Output the [X, Y] coordinate of the center of the cell containing the given text.  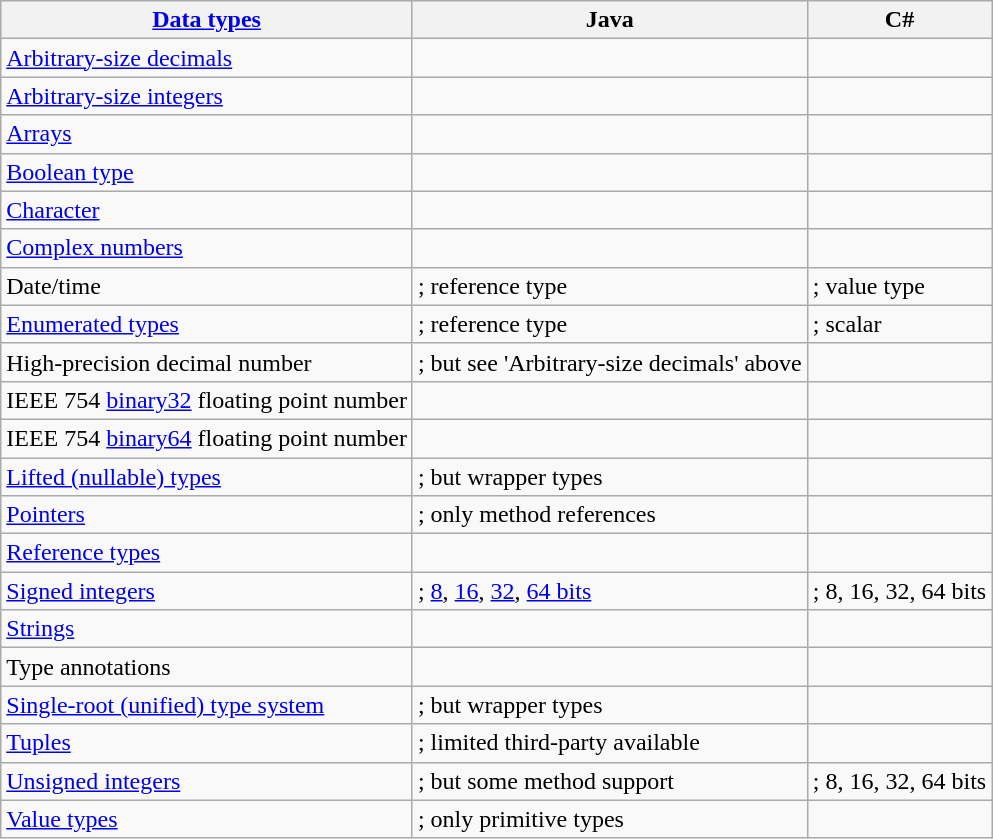
Pointers [207, 515]
; scalar [899, 324]
Arbitrary-size integers [207, 96]
Type annotations [207, 667]
Tuples [207, 743]
Unsigned integers [207, 781]
Reference types [207, 553]
Strings [207, 629]
Date/time [207, 286]
; limited third-party available [610, 743]
Java [610, 20]
Lifted (nullable) types [207, 477]
; but some method support [610, 781]
High-precision decimal number [207, 362]
IEEE 754 binary32 floating point number [207, 400]
; only primitive types [610, 819]
Enumerated types [207, 324]
Complex numbers [207, 248]
Value types [207, 819]
Data types [207, 20]
; but see 'Arbitrary-size decimals' above [610, 362]
C# [899, 20]
; only method references [610, 515]
Single-root (unified) type system [207, 705]
Character [207, 210]
Arbitrary-size decimals [207, 58]
Boolean type [207, 172]
; value type [899, 286]
IEEE 754 binary64 floating point number [207, 438]
Arrays [207, 134]
Signed integers [207, 591]
